Identify which cell holds the provided text, then report its (x, y) central coordinate. 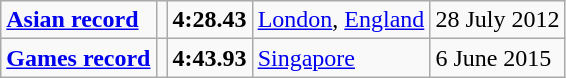
4:28.43 (210, 20)
London, England (341, 20)
28 July 2012 (498, 20)
Singapore (341, 58)
Games record (78, 58)
4:43.93 (210, 58)
Asian record (78, 20)
6 June 2015 (498, 58)
